Provide the (x, y) coordinate of the cell's center where the given text is located.  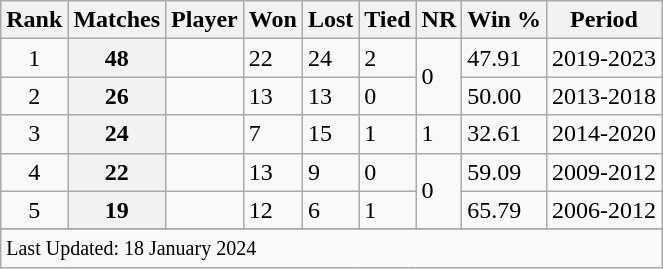
Rank (34, 20)
2019-2023 (604, 58)
5 (34, 210)
Win % (504, 20)
Last Updated: 18 January 2024 (332, 248)
2009-2012 (604, 172)
2006-2012 (604, 210)
7 (272, 134)
50.00 (504, 96)
NR (439, 20)
32.61 (504, 134)
Period (604, 20)
4 (34, 172)
3 (34, 134)
2013-2018 (604, 96)
Lost (330, 20)
Matches (117, 20)
Tied (388, 20)
59.09 (504, 172)
19 (117, 210)
48 (117, 58)
15 (330, 134)
65.79 (504, 210)
2014-2020 (604, 134)
6 (330, 210)
Won (272, 20)
9 (330, 172)
47.91 (504, 58)
26 (117, 96)
12 (272, 210)
Player (205, 20)
